Extract the (X, Y) coordinate from the center of the cell holding the provided text.  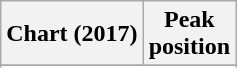
Chart (2017) (72, 34)
Peakposition (189, 34)
